Pinpoint the cell where the given text exists, returning its (x, y) midpoint coordinate. 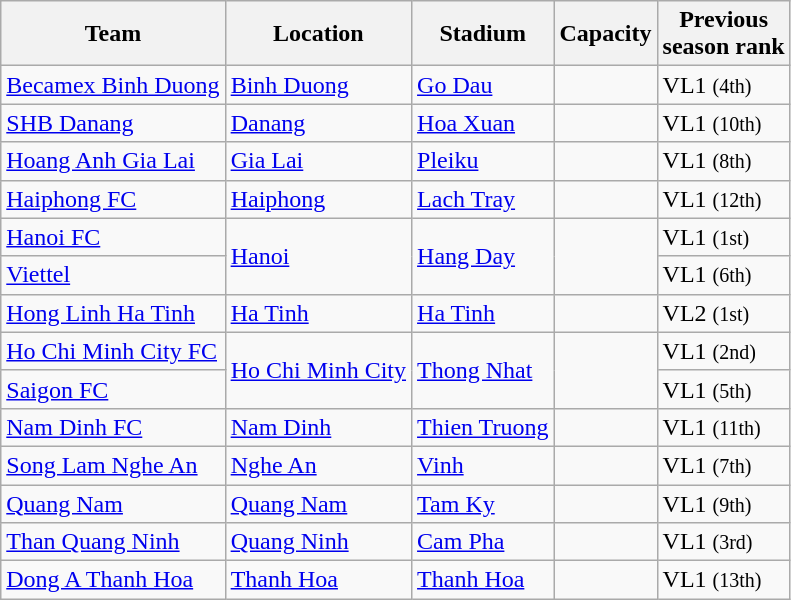
Danang (318, 123)
Viettel (113, 275)
VL1 (10th) (724, 123)
Hoang Anh Gia Lai (113, 161)
Hanoi (318, 256)
Saigon FC (113, 389)
Binh Duong (318, 85)
Pleiku (483, 161)
Go Dau (483, 85)
Ho Chi Minh City FC (113, 351)
Dong A Thanh Hoa (113, 580)
VL1 (3rd) (724, 542)
Capacity (606, 34)
Ho Chi Minh City (318, 370)
VL1 (2nd) (724, 351)
Nghe An (318, 465)
Stadium (483, 34)
Hanoi FC (113, 237)
Nam Dinh (318, 427)
Haiphong FC (113, 199)
VL1 (1st) (724, 237)
VL1 (6th) (724, 275)
Location (318, 34)
Vinh (483, 465)
Becamex Binh Duong (113, 85)
Song Lam Nghe An (113, 465)
VL1 (11th) (724, 427)
VL1 (4th) (724, 85)
VL1 (8th) (724, 161)
Previousseason rank (724, 34)
Team (113, 34)
Quang Ninh (318, 542)
VL1 (7th) (724, 465)
VL1 (13th) (724, 580)
Cam Pha (483, 542)
Nam Dinh FC (113, 427)
Gia Lai (318, 161)
Thong Nhat (483, 370)
Lach Tray (483, 199)
SHB Danang (113, 123)
VL1 (9th) (724, 503)
Hong Linh Ha Tinh (113, 313)
Tam Ky (483, 503)
VL1 (12th) (724, 199)
Than Quang Ninh (113, 542)
VL2 (1st) (724, 313)
VL1 (5th) (724, 389)
Thien Truong (483, 427)
Hoa Xuan (483, 123)
Hang Day (483, 256)
Haiphong (318, 199)
